Locate the cell with the specified text and output its (x, y) center coordinate. 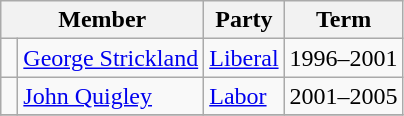
George Strickland (111, 58)
2001–2005 (344, 96)
1996–2001 (344, 58)
Term (344, 20)
Liberal (244, 58)
Party (244, 20)
Labor (244, 96)
Member (102, 20)
John Quigley (111, 96)
